For the text-containing cell, return its midpoint in (X, Y) coordinate format. 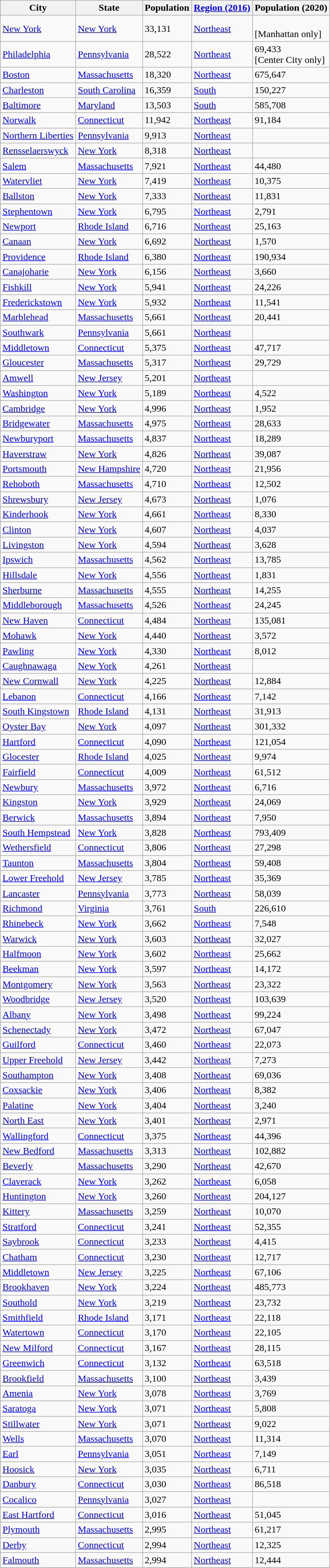
Wethersfield (38, 848)
39,087 (291, 454)
Northern Liberties (38, 135)
13,785 (291, 560)
3,929 (167, 802)
485,773 (291, 1287)
31,913 (291, 712)
Newport (38, 227)
3,030 (167, 1484)
City (38, 8)
33,131 (167, 29)
Brookhaven (38, 1287)
Southold (38, 1302)
4,837 (167, 438)
4,826 (167, 454)
Washington (38, 393)
150,227 (291, 90)
Stephentown (38, 211)
1,952 (291, 408)
4,415 (291, 1242)
1,076 (291, 499)
Middleborough (38, 605)
4,607 (167, 530)
11,541 (291, 302)
Montgomery (38, 984)
5,201 (167, 378)
8,012 (291, 651)
Hartford (38, 742)
6,795 (167, 211)
Glocester (38, 757)
3,602 (167, 954)
52,355 (291, 1227)
12,884 (291, 681)
[Manhattan only] (291, 29)
24,069 (291, 802)
28,522 (167, 54)
11,831 (291, 196)
5,375 (167, 348)
3,230 (167, 1257)
61,512 (291, 772)
190,934 (291, 257)
3,785 (167, 878)
675,647 (291, 75)
Rehoboth (38, 484)
Stillwater (38, 1423)
226,610 (291, 908)
4,720 (167, 469)
2,995 (167, 1530)
Mohawk (38, 635)
59,408 (291, 863)
12,444 (291, 1560)
Newburyport (38, 438)
Fishkill (38, 287)
Canajoharie (38, 272)
Charleston (38, 90)
Ballston (38, 196)
69,433[Center City only] (291, 54)
South Carolina (109, 90)
5,808 (291, 1408)
New Haven (38, 620)
Clinton (38, 530)
3,828 (167, 833)
4,996 (167, 408)
6,380 (167, 257)
12,502 (291, 484)
25,163 (291, 227)
3,070 (167, 1439)
301,332 (291, 727)
3,100 (167, 1378)
22,073 (291, 1045)
8,318 (167, 151)
Schenectady (38, 1030)
23,732 (291, 1302)
3,408 (167, 1075)
Berwick (38, 817)
3,262 (167, 1181)
4,037 (291, 530)
3,406 (167, 1090)
Hillsdale (38, 575)
24,245 (291, 605)
51,045 (291, 1515)
Canaan (38, 242)
North East (38, 1120)
Stratford (38, 1227)
Brookfield (38, 1378)
Cambridge (38, 408)
5,932 (167, 302)
Earl (38, 1454)
4,975 (167, 423)
Wells (38, 1439)
4,562 (167, 560)
Claverack (38, 1181)
793,409 (291, 833)
7,149 (291, 1454)
South Hempstead (38, 833)
3,225 (167, 1272)
63,518 (291, 1363)
4,025 (167, 757)
3,572 (291, 635)
13,503 (167, 105)
44,396 (291, 1136)
121,054 (291, 742)
Kinderhook (38, 514)
4,261 (167, 666)
3,375 (167, 1136)
Ipswich (38, 560)
9,913 (167, 135)
Salem (38, 166)
4,225 (167, 681)
3,597 (167, 969)
Population (2020) (291, 8)
67,106 (291, 1272)
Sherburne (38, 590)
18,320 (167, 75)
New Bedford (38, 1151)
3,027 (167, 1500)
5,317 (167, 363)
3,259 (167, 1212)
2,791 (291, 211)
3,035 (167, 1469)
Boston (38, 75)
86,518 (291, 1484)
Lebanon (38, 696)
4,131 (167, 712)
4,555 (167, 590)
7,333 (167, 196)
Southwark (38, 332)
47,717 (291, 348)
South Kingstown (38, 712)
Halfmoon (38, 954)
21,956 (291, 469)
3,804 (167, 863)
Pawling (38, 651)
4,009 (167, 772)
3,460 (167, 1045)
4,661 (167, 514)
42,670 (291, 1166)
3,219 (167, 1302)
Lancaster (38, 893)
Watervliet (38, 181)
3,290 (167, 1166)
4,556 (167, 575)
3,404 (167, 1105)
Amenia (38, 1393)
3,498 (167, 1015)
Shrewsbury (38, 499)
91,184 (291, 120)
14,172 (291, 969)
3,051 (167, 1454)
New Milford (38, 1348)
2,971 (291, 1120)
Hoosick (38, 1469)
Rensselaerswyck (38, 151)
Portsmouth (38, 469)
Albany (38, 1015)
Chatham (38, 1257)
State (109, 8)
1,831 (291, 575)
3,233 (167, 1242)
Region (2016) (222, 8)
204,127 (291, 1197)
7,273 (291, 1060)
Baltimore (38, 105)
Greenwich (38, 1363)
58,039 (291, 893)
16,359 (167, 90)
New Hampshire (109, 469)
5,189 (167, 393)
Huntington (38, 1197)
23,322 (291, 984)
7,142 (291, 696)
3,472 (167, 1030)
10,375 (291, 181)
4,526 (167, 605)
8,382 (291, 1090)
4,673 (167, 499)
Lower Freehold (38, 878)
Guilford (38, 1045)
9,022 (291, 1423)
11,942 (167, 120)
28,633 (291, 423)
585,708 (291, 105)
Bridgewater (38, 423)
32,027 (291, 938)
35,369 (291, 878)
135,081 (291, 620)
Derby (38, 1545)
6,058 (291, 1181)
Taunton (38, 863)
25,662 (291, 954)
3,628 (291, 545)
4,090 (167, 742)
7,921 (167, 166)
Upper Freehold (38, 1060)
Frederickstown (38, 302)
3,313 (167, 1151)
6,692 (167, 242)
6,156 (167, 272)
24,226 (291, 287)
East Hartford (38, 1515)
3,167 (167, 1348)
7,548 (291, 923)
Livingston (38, 545)
Maryland (109, 105)
Amwell (38, 378)
Caughnawaga (38, 666)
18,289 (291, 438)
New Cornwall (38, 681)
12,717 (291, 1257)
Rhinebeck (38, 923)
Kittery (38, 1212)
Wallingford (38, 1136)
Smithfield (38, 1318)
4,330 (167, 651)
Danbury (38, 1484)
9,974 (291, 757)
22,105 (291, 1333)
Providence (38, 257)
8,330 (291, 514)
Watertown (38, 1333)
Virginia (109, 908)
10,070 (291, 1212)
3,442 (167, 1060)
Oyster Bay (38, 727)
Palatine (38, 1105)
3,224 (167, 1287)
7,419 (167, 181)
14,255 (291, 590)
99,224 (291, 1015)
3,769 (291, 1393)
Warwick (38, 938)
4,440 (167, 635)
Plymouth (38, 1530)
28,115 (291, 1348)
3,662 (167, 923)
3,171 (167, 1318)
Kingston (38, 802)
3,241 (167, 1227)
3,660 (291, 272)
11,314 (291, 1439)
Population (167, 8)
61,217 (291, 1530)
Falmouth (38, 1560)
27,298 (291, 848)
Coxsackie (38, 1090)
1,570 (291, 242)
3,401 (167, 1120)
5,941 (167, 287)
7,950 (291, 817)
103,639 (291, 999)
Richmond (38, 908)
3,016 (167, 1515)
Saratoga (38, 1408)
Philadelphia (38, 54)
12,325 (291, 1545)
102,882 (291, 1151)
Southampton (38, 1075)
Beekman (38, 969)
3,894 (167, 817)
22,118 (291, 1318)
3,603 (167, 938)
3,439 (291, 1378)
20,441 (291, 317)
3,773 (167, 893)
4,166 (167, 696)
3,761 (167, 908)
3,078 (167, 1393)
Woodbridge (38, 999)
69,036 (291, 1075)
3,240 (291, 1105)
67,047 (291, 1030)
3,260 (167, 1197)
3,520 (167, 999)
Newbury (38, 787)
4,710 (167, 484)
Saybrook (38, 1242)
4,594 (167, 545)
Marblehead (38, 317)
4,522 (291, 393)
Haverstraw (38, 454)
4,097 (167, 727)
29,729 (291, 363)
3,132 (167, 1363)
Fairfield (38, 772)
3,170 (167, 1333)
4,484 (167, 620)
Norwalk (38, 120)
44,480 (291, 166)
Cocalico (38, 1500)
6,711 (291, 1469)
Beverly (38, 1166)
3,563 (167, 984)
Gloucester (38, 363)
3,806 (167, 848)
3,972 (167, 787)
